Locate the cell with the specified text and output its [x, y] center coordinate. 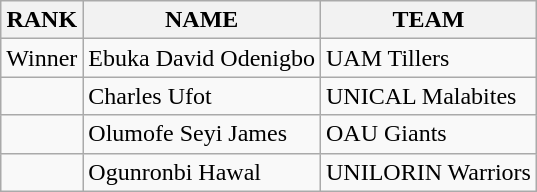
NAME [202, 20]
Ebuka David Odenigbo [202, 58]
RANK [42, 20]
UNILORIN Warriors [429, 172]
UNICAL Malabites [429, 96]
TEAM [429, 20]
Olumofe Seyi James [202, 134]
Ogunronbi Hawal [202, 172]
UAM Tillers [429, 58]
Charles Ufot [202, 96]
OAU Giants [429, 134]
Winner [42, 58]
